Detect which cell encompasses the target text, then output its [X, Y] center coordinate. 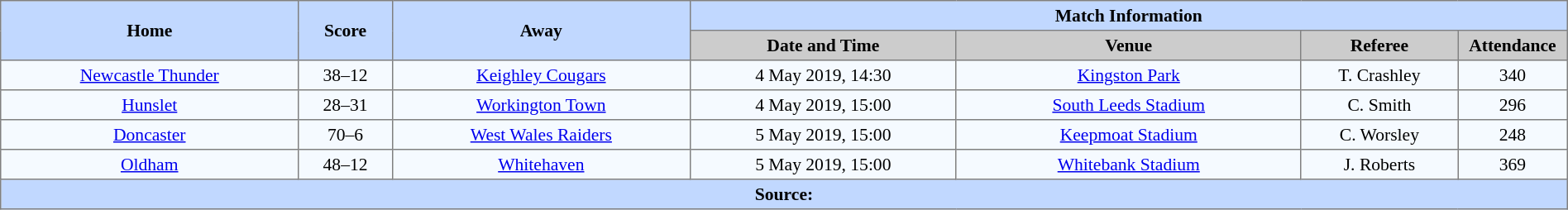
Newcastle Thunder [150, 75]
Attendance [1513, 45]
Match Information [1128, 16]
4 May 2019, 15:00 [823, 105]
Kingston Park [1128, 75]
Workington Town [541, 105]
48–12 [346, 165]
Score [346, 31]
Referee [1379, 45]
Home [150, 31]
Doncaster [150, 135]
Date and Time [823, 45]
248 [1513, 135]
Hunslet [150, 105]
28–31 [346, 105]
369 [1513, 165]
C. Smith [1379, 105]
C. Worsley [1379, 135]
Whitehaven [541, 165]
T. Crashley [1379, 75]
296 [1513, 105]
Away [541, 31]
38–12 [346, 75]
South Leeds Stadium [1128, 105]
Keighley Cougars [541, 75]
J. Roberts [1379, 165]
70–6 [346, 135]
Source: [784, 194]
Keepmoat Stadium [1128, 135]
West Wales Raiders [541, 135]
4 May 2019, 14:30 [823, 75]
340 [1513, 75]
Oldham [150, 165]
Whitebank Stadium [1128, 165]
Venue [1128, 45]
